Capture the cell that displays the provided text and extract its [x, y] central coordinate. 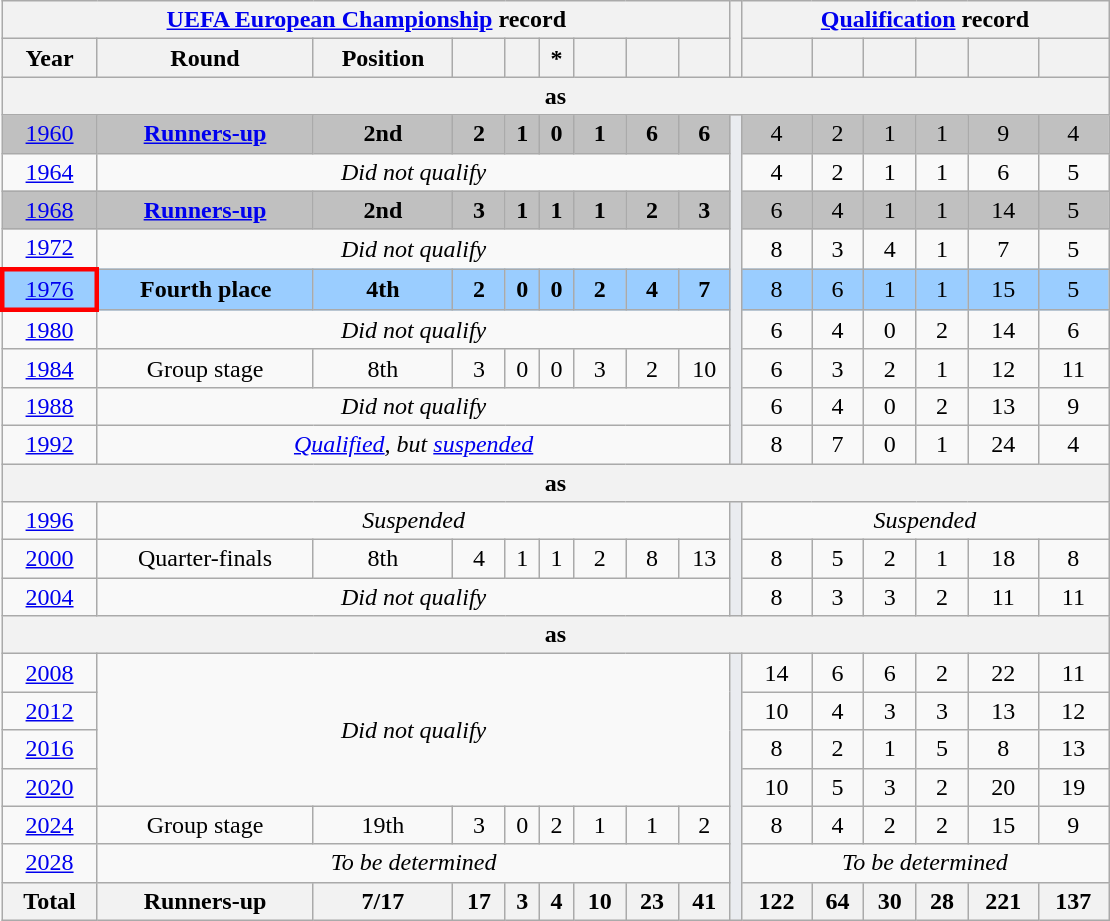
221 [1003, 901]
1972 [50, 249]
1984 [50, 368]
2024 [50, 825]
Qualified, but suspended [414, 444]
20 [1003, 787]
1968 [50, 210]
30 [890, 901]
2016 [50, 749]
19 [1073, 787]
24 [1003, 444]
* [556, 58]
UEFA European Championship record [366, 20]
22 [1003, 673]
4th [383, 290]
Total [50, 901]
2004 [50, 597]
18 [1003, 559]
122 [776, 901]
2012 [50, 711]
1976 [50, 290]
1992 [50, 444]
23 [652, 901]
1996 [50, 521]
2028 [50, 863]
1960 [50, 134]
Position [383, 58]
64 [838, 901]
1964 [50, 172]
137 [1073, 901]
Year [50, 58]
17 [479, 901]
Quarter-finals [205, 559]
1988 [50, 406]
1980 [50, 330]
7/17 [383, 901]
2020 [50, 787]
Round [205, 58]
Fourth place [205, 290]
19th [383, 825]
Qualification record [924, 20]
28 [942, 901]
2000 [50, 559]
41 [704, 901]
2008 [50, 673]
